From the cell containing the given text, extract its center point as [x, y] coordinate. 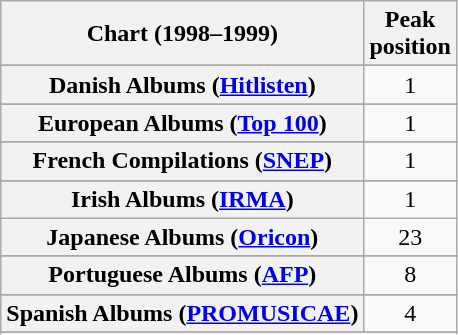
Irish Albums (IRMA) [182, 199]
French Compilations (SNEP) [182, 161]
European Albums (Top 100) [182, 123]
Portuguese Albums (AFP) [182, 275]
4 [410, 313]
Danish Albums (Hitlisten) [182, 85]
Japanese Albums (Oricon) [182, 237]
Chart (1998–1999) [182, 34]
8 [410, 275]
Spanish Albums (PROMUSICAE) [182, 313]
23 [410, 237]
Peakposition [410, 34]
